Extract the [x, y] coordinate from the center of the cell holding the provided text.  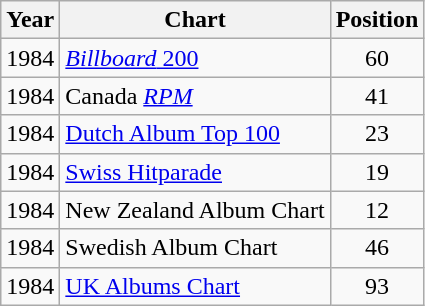
19 [377, 172]
Canada RPM [195, 96]
Swedish Album Chart [195, 248]
41 [377, 96]
Position [377, 20]
UK Albums Chart [195, 286]
60 [377, 58]
Chart [195, 20]
93 [377, 286]
New Zealand Album Chart [195, 210]
46 [377, 248]
Billboard 200 [195, 58]
Year [30, 20]
Swiss Hitparade [195, 172]
12 [377, 210]
23 [377, 134]
Dutch Album Top 100 [195, 134]
